For the text-containing cell, return its midpoint in (x, y) coordinate format. 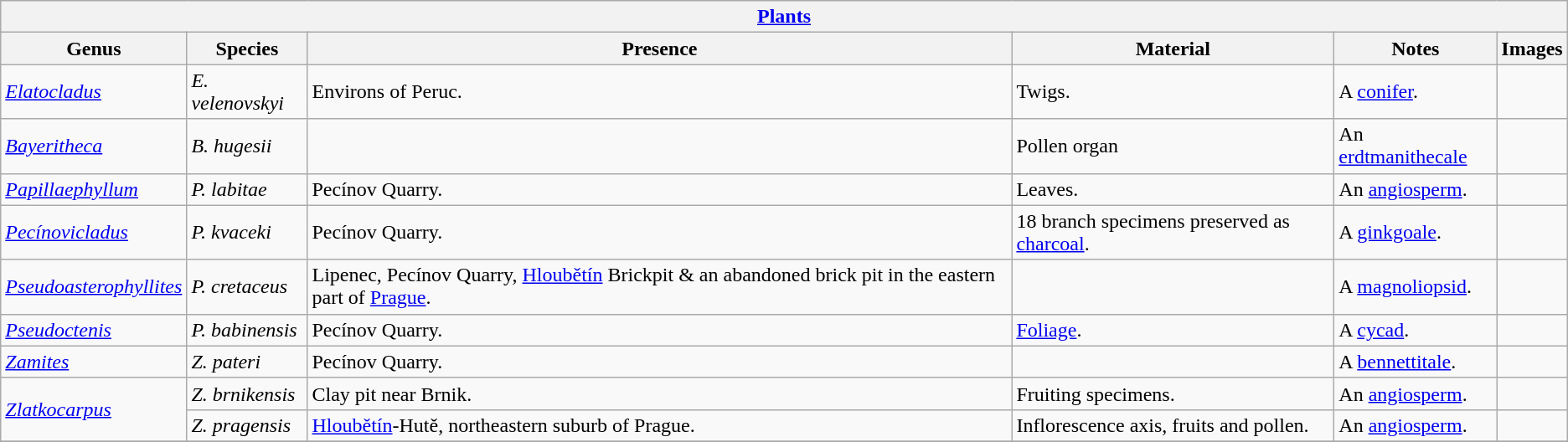
Z. pragensis (247, 425)
A bennettitale. (1416, 362)
Clay pit near Brnik. (660, 393)
Pollen organ (1173, 146)
Plants (784, 17)
Twigs. (1173, 92)
Environs of Peruc. (660, 92)
Zamites (94, 362)
Species (247, 49)
Pecínovicladus (94, 233)
Genus (94, 49)
Fruiting specimens. (1173, 393)
18 branch specimens preserved as charcoal. (1173, 233)
Elatocladus (94, 92)
Notes (1416, 49)
A magnoliopsid. (1416, 286)
Images (1532, 49)
A cycad. (1416, 330)
Pseudoasterophyllites (94, 286)
A ginkgoale. (1416, 233)
Presence (660, 49)
B. hugesii (247, 146)
Foliage. (1173, 330)
P. labitae (247, 189)
An erdtmanithecale (1416, 146)
P. kvaceki (247, 233)
Papillaephyllum (94, 189)
Z. pateri (247, 362)
P. cretaceus (247, 286)
Material (1173, 49)
Lipenec, Pecínov Quarry, Hloubětín Brickpit & an abandoned brick pit in the eastern part of Prague. (660, 286)
Z. brnikensis (247, 393)
Zlatkocarpus (94, 409)
A conifer. (1416, 92)
Leaves. (1173, 189)
Pseudoctenis (94, 330)
Inflorescence axis, fruits and pollen. (1173, 425)
Bayeritheca (94, 146)
E. velenovskyi (247, 92)
P. babinensis (247, 330)
Hloubětín-Hutě, northeastern suburb of Prague. (660, 425)
